Extract the (x, y) coordinate from the center of the cell holding the provided text.  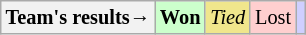
Won (180, 17)
Lost (273, 17)
Tied (228, 17)
Team's results→ (78, 17)
